Find where the given text appears and provide that cell's center as [x, y] coordinate. 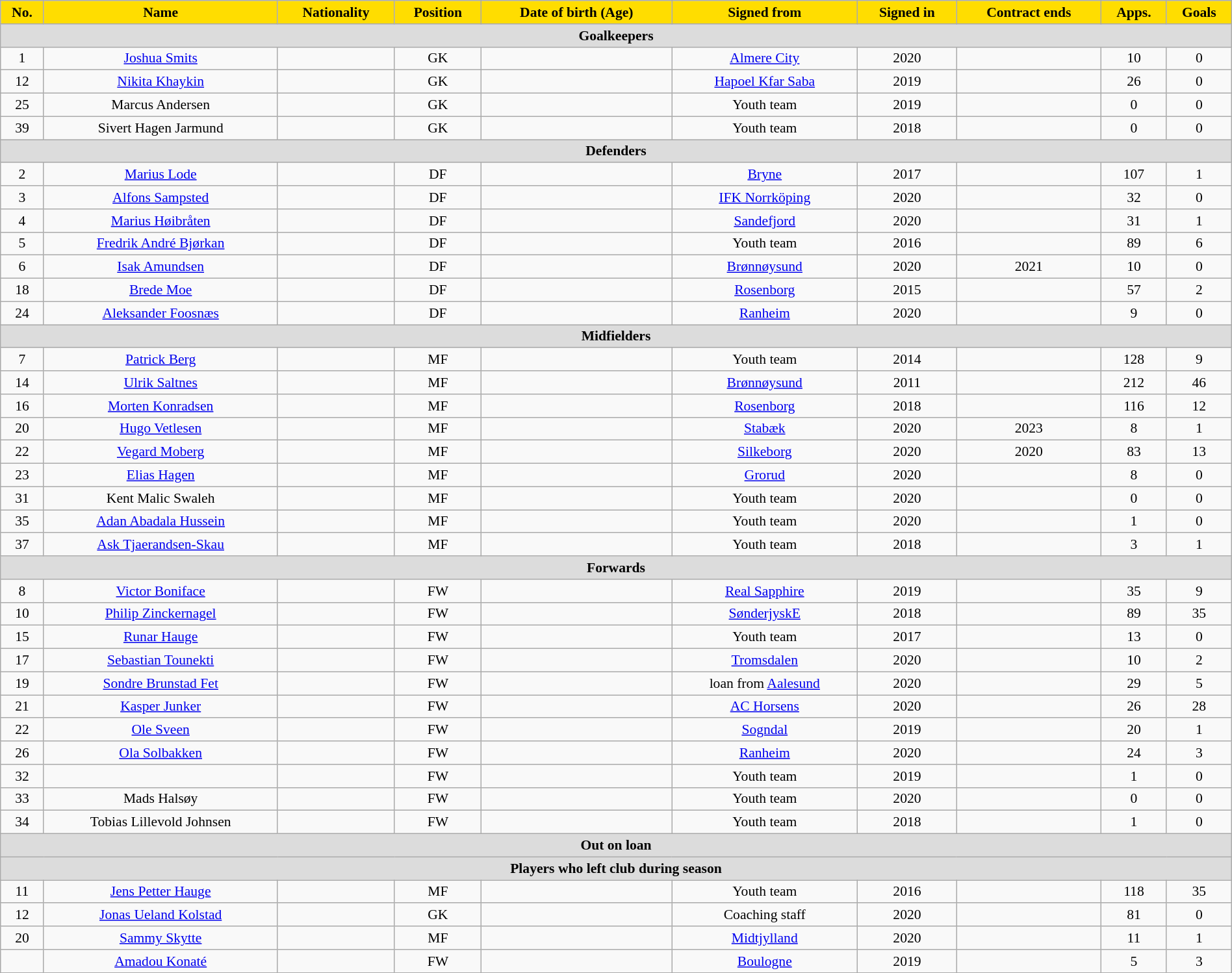
Runar Hauge [160, 637]
212 [1135, 383]
Signed from [765, 12]
Goalkeepers [616, 36]
Grorud [765, 475]
2023 [1029, 429]
Vegard Moberg [160, 452]
4 [22, 221]
Jonas Ueland Kolstad [160, 915]
Goals [1199, 12]
7 [22, 360]
Silkeborg [765, 452]
Marius Lode [160, 175]
16 [22, 406]
Fredrik André Bjørkan [160, 244]
2011 [907, 383]
SønderjyskE [765, 614]
Brede Moe [160, 290]
Contract ends [1029, 12]
Real Sapphire [765, 591]
Almere City [765, 58]
83 [1135, 452]
29 [1135, 683]
Midtjylland [765, 938]
Sandefjord [765, 221]
Sammy Skytte [160, 938]
Sondre Brunstad Fet [160, 683]
23 [22, 475]
Coaching staff [765, 915]
81 [1135, 915]
Boulogne [765, 961]
2014 [907, 360]
Sebastian Tounekti [160, 661]
Out on loan [616, 846]
Adan Abadala Hussein [160, 522]
AC Horsens [765, 707]
37 [22, 545]
118 [1135, 892]
Forwards [616, 568]
57 [1135, 290]
Elias Hagen [160, 475]
Bryne [765, 175]
Isak Amundsen [160, 267]
Tobias Lillevold Johnsen [160, 822]
Defenders [616, 151]
15 [22, 637]
Patrick Berg [160, 360]
21 [22, 707]
Hapoel Kfar Saba [765, 82]
Morten Konradsen [160, 406]
Name [160, 12]
116 [1135, 406]
Sogndal [765, 730]
107 [1135, 175]
46 [1199, 383]
19 [22, 683]
17 [22, 661]
Joshua Smits [160, 58]
No. [22, 12]
Alfons Sampsted [160, 197]
Amadou Konaté [160, 961]
Hugo Vetlesen [160, 429]
Aleksander Foosnæs [160, 313]
2015 [907, 290]
Tromsdalen [765, 661]
IFK Norrköping [765, 197]
Ulrik Saltnes [160, 383]
Victor Boniface [160, 591]
34 [22, 822]
Signed in [907, 12]
14 [22, 383]
Apps. [1135, 12]
Date of birth (Age) [577, 12]
loan from Aalesund [765, 683]
Sivert Hagen Jarmund [160, 128]
Ole Sveen [160, 730]
25 [22, 105]
Mads Halsøy [160, 799]
Ask Tjaerandsen-Skau [160, 545]
128 [1135, 360]
Kent Malic Swaleh [160, 498]
Ola Solbakken [160, 753]
33 [22, 799]
39 [22, 128]
Marcus Andersen [160, 105]
Stabæk [765, 429]
Players who left club during season [616, 868]
Philip Zinckernagel [160, 614]
18 [22, 290]
2021 [1029, 267]
Kasper Junker [160, 707]
Position [438, 12]
Jens Petter Hauge [160, 892]
Nikita Khaykin [160, 82]
Marius Høibråten [160, 221]
Nationality [336, 12]
28 [1199, 707]
Midfielders [616, 336]
